Detect which cell encompasses the target text, then output its [x, y] center coordinate. 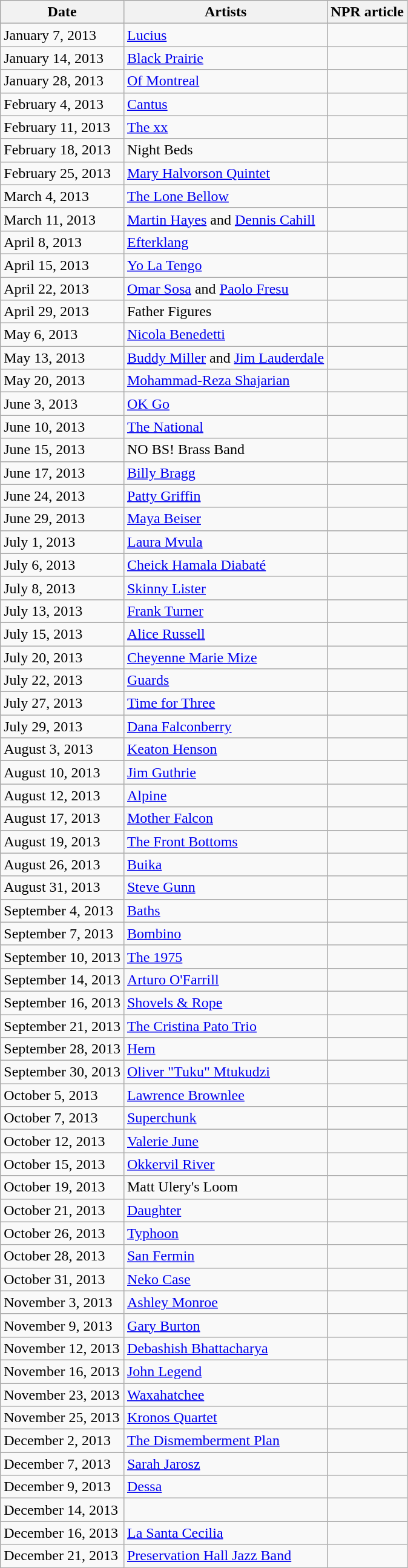
San Fermin [225, 1256]
October 12, 2013 [62, 1141]
Buddy Miller and Jim Lauderdale [225, 358]
November 16, 2013 [62, 1371]
August 12, 2013 [62, 796]
Superchunk [225, 1118]
Mohammad-Reza Shajarian [225, 381]
October 31, 2013 [62, 1279]
Omar Sosa and Paolo Fresu [225, 289]
The Front Bottoms [225, 842]
Arturo O'Farrill [225, 980]
June 17, 2013 [62, 473]
January 28, 2013 [62, 81]
October 26, 2013 [62, 1233]
Date [62, 12]
Efterklang [225, 242]
Daughter [225, 1210]
December 7, 2013 [62, 1464]
July 22, 2013 [62, 680]
November 9, 2013 [62, 1325]
July 27, 2013 [62, 703]
Martin Hayes and Dennis Cahill [225, 219]
Patty Griffin [225, 496]
Cheick Hamala Diabaté [225, 565]
Time for Three [225, 703]
June 3, 2013 [62, 404]
February 4, 2013 [62, 104]
June 15, 2013 [62, 450]
Cheyenne Marie Mize [225, 657]
May 20, 2013 [62, 381]
August 10, 2013 [62, 772]
July 29, 2013 [62, 726]
December 14, 2013 [62, 1510]
Preservation Hall Jazz Band [225, 1556]
Billy Bragg [225, 473]
October 15, 2013 [62, 1164]
October 7, 2013 [62, 1118]
Father Figures [225, 312]
April 8, 2013 [62, 242]
Shovels & Rope [225, 1003]
Alpine [225, 796]
December 2, 2013 [62, 1441]
October 21, 2013 [62, 1210]
Oliver "Tuku" Mtukudzi [225, 1072]
February 11, 2013 [62, 127]
July 6, 2013 [62, 565]
December 9, 2013 [62, 1487]
April 22, 2013 [62, 289]
Waxahatchee [225, 1394]
November 12, 2013 [62, 1348]
July 15, 2013 [62, 634]
Baths [225, 911]
The 1975 [225, 957]
Jim Guthrie [225, 772]
The National [225, 427]
Maya Beiser [225, 519]
June 10, 2013 [62, 427]
Gary Burton [225, 1325]
Bombino [225, 934]
Guards [225, 680]
John Legend [225, 1371]
Ashley Monroe [225, 1302]
September 21, 2013 [62, 1026]
July 8, 2013 [62, 588]
February 18, 2013 [62, 150]
November 3, 2013 [62, 1302]
Cantus [225, 104]
Lawrence Brownlee [225, 1095]
February 25, 2013 [62, 173]
December 16, 2013 [62, 1533]
Okkervil River [225, 1164]
OK Go [225, 404]
September 28, 2013 [62, 1049]
Nicola Benedetti [225, 335]
July 1, 2013 [62, 542]
Frank Turner [225, 611]
August 17, 2013 [62, 819]
Yo La Tengo [225, 265]
November 23, 2013 [62, 1394]
October 5, 2013 [62, 1095]
Night Beds [225, 150]
NPR article [367, 12]
October 28, 2013 [62, 1256]
April 29, 2013 [62, 312]
Dessa [225, 1487]
Mary Halvorson Quintet [225, 173]
NO BS! Brass Band [225, 450]
October 19, 2013 [62, 1187]
May 6, 2013 [62, 335]
Matt Ulery's Loom [225, 1187]
August 19, 2013 [62, 842]
Alice Russell [225, 634]
The xx [225, 127]
September 10, 2013 [62, 957]
January 7, 2013 [62, 35]
The Lone Bellow [225, 196]
Hem [225, 1049]
Laura Mvula [225, 542]
December 21, 2013 [62, 1556]
Valerie June [225, 1141]
Lucius [225, 35]
September 4, 2013 [62, 911]
July 13, 2013 [62, 611]
Mother Falcon [225, 819]
July 20, 2013 [62, 657]
June 29, 2013 [62, 519]
The Cristina Pato Trio [225, 1026]
Buika [225, 865]
Black Prairie [225, 58]
Typhoon [225, 1233]
March 11, 2013 [62, 219]
Steve Gunn [225, 888]
Artists [225, 12]
September 14, 2013 [62, 980]
May 13, 2013 [62, 358]
April 15, 2013 [62, 265]
August 3, 2013 [62, 749]
August 26, 2013 [62, 865]
November 25, 2013 [62, 1418]
August 31, 2013 [62, 888]
Debashish Bhattacharya [225, 1348]
La Santa Cecilia [225, 1533]
September 30, 2013 [62, 1072]
Kronos Quartet [225, 1418]
Keaton Henson [225, 749]
June 24, 2013 [62, 496]
January 14, 2013 [62, 58]
Dana Falconberry [225, 726]
Of Montreal [225, 81]
Sarah Jarosz [225, 1464]
Skinny Lister [225, 588]
The Dismemberment Plan [225, 1441]
September 16, 2013 [62, 1003]
September 7, 2013 [62, 934]
Neko Case [225, 1279]
March 4, 2013 [62, 196]
